From the cell containing the given text, extract its center point as (x, y) coordinate. 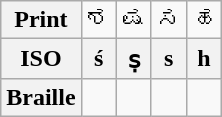
ISO (41, 59)
Braille (41, 97)
h (204, 59)
ś (98, 59)
ಶ (98, 20)
ಷ (134, 20)
ಸ (168, 20)
Print (41, 20)
ಹ (204, 20)
s (168, 59)
ṣ (134, 59)
